Provide the (x, y) coordinate of the cell's center where the given text is located.  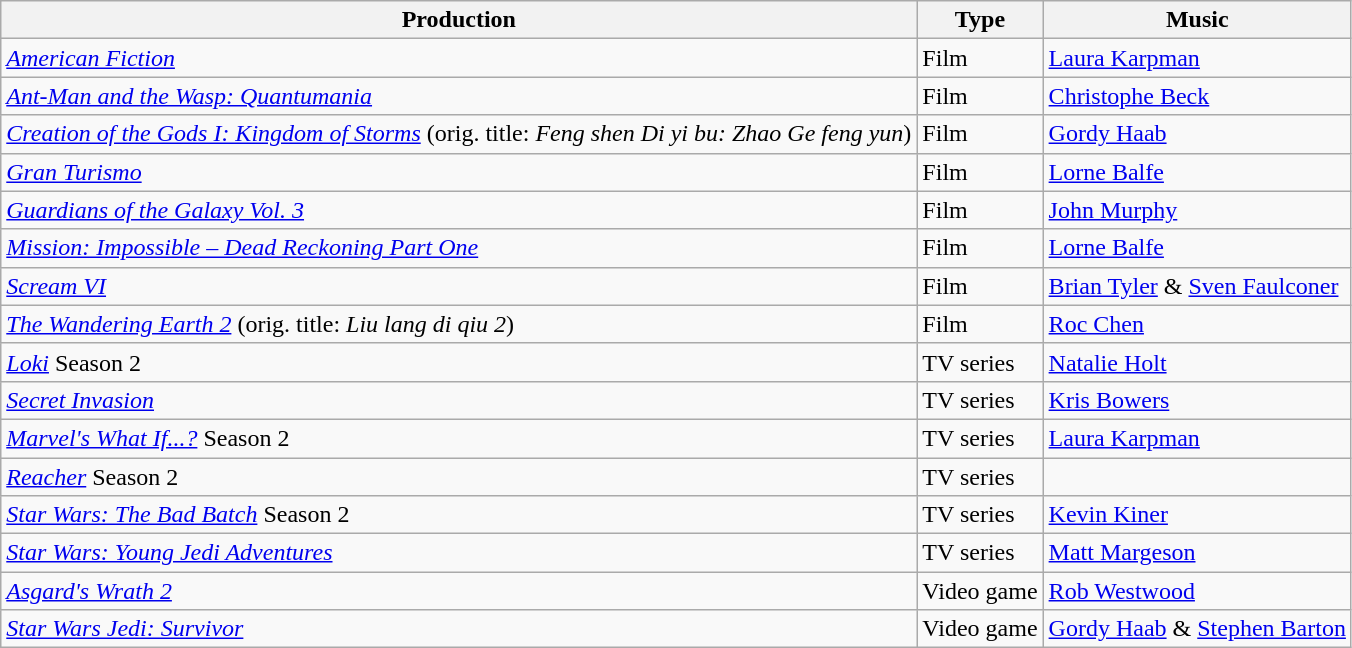
Natalie Holt (1197, 362)
Type (980, 20)
Marvel's What If...? Season 2 (459, 438)
Matt Margeson (1197, 553)
Kevin Kiner (1197, 515)
Rob Westwood (1197, 591)
John Murphy (1197, 210)
Production (459, 20)
Gordy Haab (1197, 134)
Star Wars Jedi: Survivor (459, 629)
Kris Bowers (1197, 400)
Creation of the Gods I: Kingdom of Storms (orig. title: Feng shen Di yi bu: Zhao Ge feng yun) (459, 134)
Star Wars: Young Jedi Adventures (459, 553)
Secret Invasion (459, 400)
Music (1197, 20)
Mission: Impossible – Dead Reckoning Part One (459, 248)
Asgard's Wrath 2 (459, 591)
Scream VI (459, 286)
Ant-Man and the Wasp: Quantumania (459, 96)
Loki Season 2 (459, 362)
Christophe Beck (1197, 96)
Gran Turismo (459, 172)
Star Wars: The Bad Batch Season 2 (459, 515)
Guardians of the Galaxy Vol. 3 (459, 210)
American Fiction (459, 58)
Gordy Haab & Stephen Barton (1197, 629)
Roc Chen (1197, 324)
Reacher Season 2 (459, 477)
Brian Tyler & Sven Faulconer (1197, 286)
The Wandering Earth 2 (orig. title: Liu lang di qiu 2) (459, 324)
